Return [X, Y] of the center of cell containing provided text 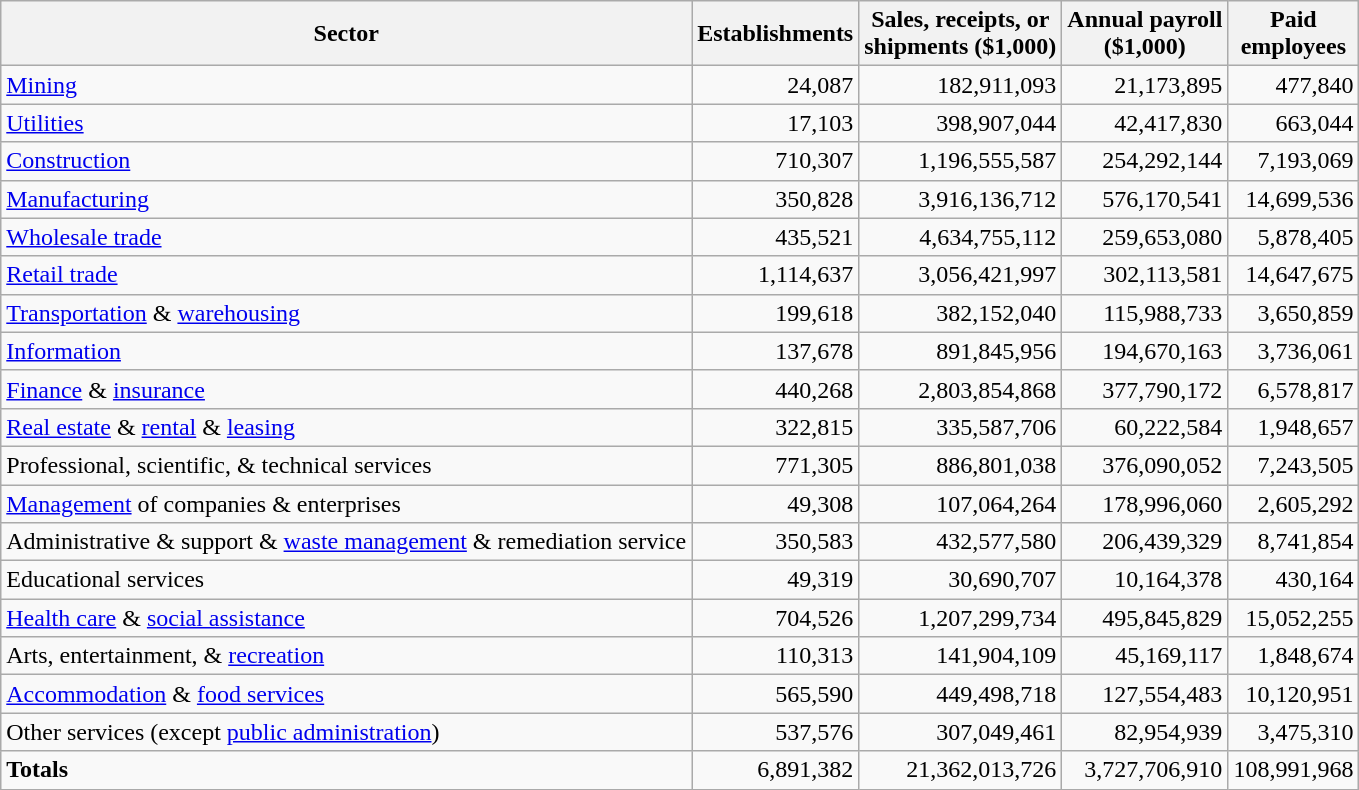
8,741,854 [1294, 542]
Retail trade [346, 275]
1,948,657 [1294, 427]
60,222,584 [1145, 427]
Manufacturing [346, 199]
1,848,674 [1294, 656]
Arts, entertainment, & recreation [346, 656]
21,362,013,726 [960, 770]
259,653,080 [1145, 237]
322,815 [776, 427]
376,090,052 [1145, 465]
1,114,637 [776, 275]
3,056,421,997 [960, 275]
5,878,405 [1294, 237]
199,618 [776, 313]
45,169,117 [1145, 656]
7,243,505 [1294, 465]
4,634,755,112 [960, 237]
1,196,555,587 [960, 161]
382,152,040 [960, 313]
Finance & insurance [346, 389]
302,113,581 [1145, 275]
3,650,859 [1294, 313]
576,170,541 [1145, 199]
178,996,060 [1145, 503]
182,911,093 [960, 85]
Transportation & warehousing [346, 313]
1,207,299,734 [960, 618]
15,052,255 [1294, 618]
891,845,956 [960, 351]
Administrative & support & waste management & remediation service [346, 542]
10,120,951 [1294, 694]
Information [346, 351]
477,840 [1294, 85]
Wholesale trade [346, 237]
254,292,144 [1145, 161]
107,064,264 [960, 503]
440,268 [776, 389]
Other services (except public administration) [346, 732]
206,439,329 [1145, 542]
710,307 [776, 161]
110,313 [776, 656]
7,193,069 [1294, 161]
108,991,968 [1294, 770]
435,521 [776, 237]
17,103 [776, 123]
Health care & social assistance [346, 618]
430,164 [1294, 580]
Utilities [346, 123]
886,801,038 [960, 465]
663,044 [1294, 123]
Mining [346, 85]
3,736,061 [1294, 351]
Sector [346, 34]
Professional, scientific, & technical services [346, 465]
Construction [346, 161]
704,526 [776, 618]
21,173,895 [1145, 85]
194,670,163 [1145, 351]
10,164,378 [1145, 580]
137,678 [776, 351]
307,049,461 [960, 732]
49,308 [776, 503]
537,576 [776, 732]
3,475,310 [1294, 732]
2,605,292 [1294, 503]
398,907,044 [960, 123]
42,417,830 [1145, 123]
771,305 [776, 465]
Annual payroll($1,000) [1145, 34]
14,699,536 [1294, 199]
2,803,854,868 [960, 389]
Real estate & rental & leasing [346, 427]
49,319 [776, 580]
30,690,707 [960, 580]
Accommodation & food services [346, 694]
449,498,718 [960, 694]
82,954,939 [1145, 732]
3,727,706,910 [1145, 770]
Sales, receipts, orshipments ($1,000) [960, 34]
Paidemployees [1294, 34]
3,916,136,712 [960, 199]
565,590 [776, 694]
6,578,817 [1294, 389]
141,904,109 [960, 656]
377,790,172 [1145, 389]
6,891,382 [776, 770]
Educational services [346, 580]
14,647,675 [1294, 275]
335,587,706 [960, 427]
495,845,829 [1145, 618]
350,828 [776, 199]
24,087 [776, 85]
350,583 [776, 542]
115,988,733 [1145, 313]
Establishments [776, 34]
127,554,483 [1145, 694]
Management of companies & enterprises [346, 503]
432,577,580 [960, 542]
Totals [346, 770]
